Locate the cell with the specified text and output its [x, y] center coordinate. 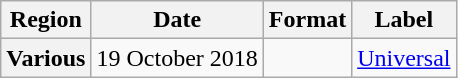
19 October 2018 [177, 58]
Date [177, 20]
Region [46, 20]
Label [404, 20]
Various [46, 58]
Format [307, 20]
Universal [404, 58]
